Find where the given text appears and provide that cell's center as [x, y] coordinate. 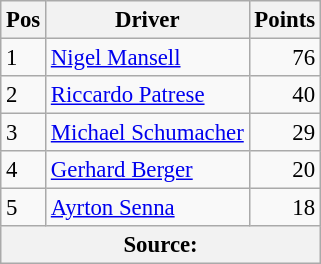
76 [284, 58]
Source: [161, 245]
18 [284, 208]
29 [284, 133]
Driver [148, 20]
5 [24, 208]
20 [284, 170]
40 [284, 95]
3 [24, 133]
Ayrton Senna [148, 208]
2 [24, 95]
Nigel Mansell [148, 58]
Michael Schumacher [148, 133]
Points [284, 20]
Riccardo Patrese [148, 95]
Pos [24, 20]
4 [24, 170]
1 [24, 58]
Gerhard Berger [148, 170]
